Find where the given text appears and provide that cell's center as (x, y) coordinate. 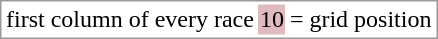
= grid position (360, 19)
first column of every race (130, 19)
10 (272, 19)
